Return (x, y) of the center of cell containing provided text 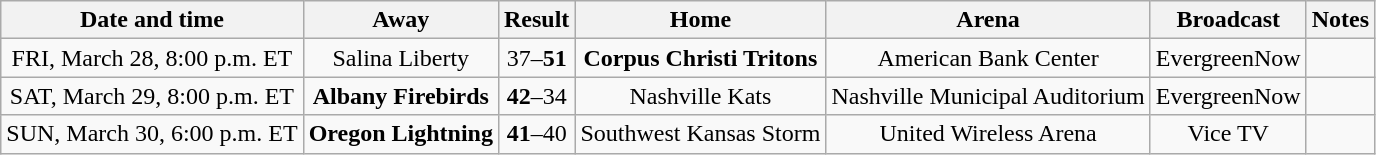
Oregon Lightning (400, 134)
SAT, March 29, 8:00 p.m. ET (152, 96)
37–51 (536, 58)
Nashville Kats (700, 96)
Notes (1340, 20)
FRI, March 28, 8:00 p.m. ET (152, 58)
Southwest Kansas Storm (700, 134)
Result (536, 20)
United Wireless Arena (988, 134)
Away (400, 20)
Arena (988, 20)
Vice TV (1228, 134)
Date and time (152, 20)
42–34 (536, 96)
Nashville Municipal Auditorium (988, 96)
SUN, March 30, 6:00 p.m. ET (152, 134)
Salina Liberty (400, 58)
41–40 (536, 134)
Albany Firebirds (400, 96)
Home (700, 20)
American Bank Center (988, 58)
Broadcast (1228, 20)
Corpus Christi Tritons (700, 58)
